Output the [x, y] coordinate of the center of the cell containing the given text.  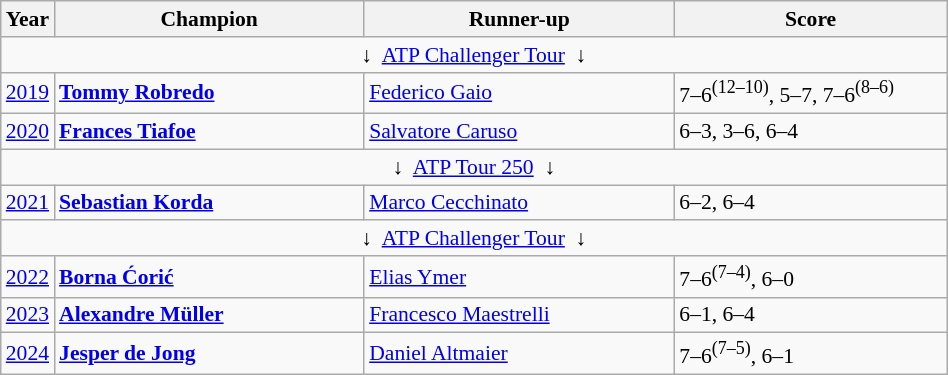
2020 [28, 132]
Elias Ymer [519, 276]
Borna Ćorić [209, 276]
Tommy Robredo [209, 92]
2019 [28, 92]
Frances Tiafoe [209, 132]
2024 [28, 354]
Year [28, 19]
Alexandre Müller [209, 316]
Jesper de Jong [209, 354]
6–1, 6–4 [810, 316]
Sebastian Korda [209, 203]
2021 [28, 203]
7–6(7–5), 6–1 [810, 354]
7–6(7–4), 6–0 [810, 276]
7–6(12–10), 5–7, 7–6(8–6) [810, 92]
Francesco Maestrelli [519, 316]
Daniel Altmaier [519, 354]
2022 [28, 276]
Runner-up [519, 19]
Marco Cecchinato [519, 203]
6–3, 3–6, 6–4 [810, 132]
Federico Gaio [519, 92]
2023 [28, 316]
↓ ATP Tour 250 ↓ [474, 167]
Salvatore Caruso [519, 132]
6–2, 6–4 [810, 203]
Score [810, 19]
Champion [209, 19]
